Extract the (x, y) coordinate from the center of the cell holding the provided text.  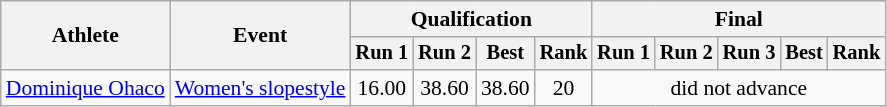
16.00 (382, 88)
20 (564, 88)
Qualification (471, 19)
Dominique Ohaco (86, 88)
Athlete (86, 36)
did not advance (738, 88)
Women's slopestyle (260, 88)
Event (260, 36)
Final (738, 19)
Run 3 (750, 54)
